Return (X, Y) of the center of cell containing provided text 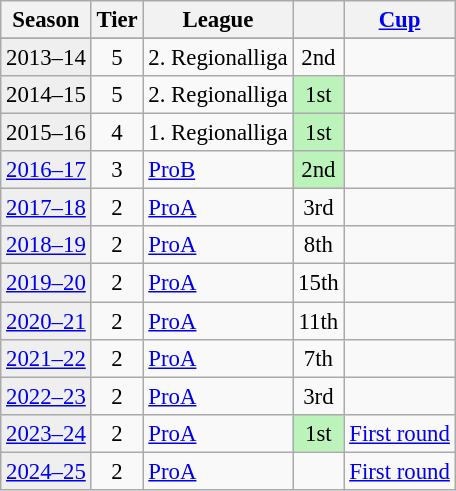
2013–14 (46, 58)
2023–24 (46, 433)
2021–22 (46, 358)
2024–25 (46, 471)
Season (46, 20)
2017–18 (46, 208)
3 (117, 170)
2018–19 (46, 245)
4 (117, 133)
7th (318, 358)
Tier (117, 20)
11th (318, 321)
1. Regionalliga (218, 133)
15th (318, 283)
2020–21 (46, 321)
2014–15 (46, 95)
League (218, 20)
2015–16 (46, 133)
ProB (218, 170)
8th (318, 245)
2022–23 (46, 396)
2016–17 (46, 170)
Cup (400, 20)
2019–20 (46, 283)
